Return the (x, y) coordinate for the center point of the cell that contains the specified text.  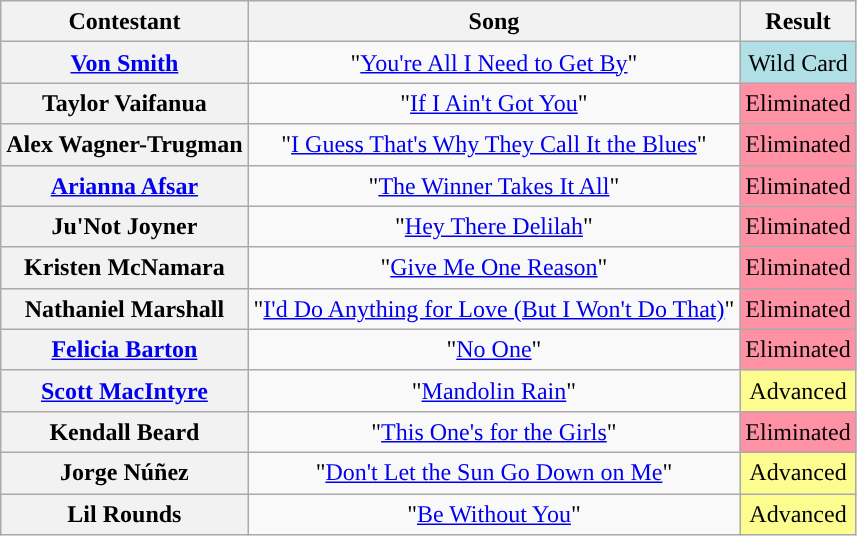
"Hey There Delilah" (494, 226)
"This One's for the Girls" (494, 432)
"You're All I Need to Get By" (494, 62)
Nathaniel Marshall (124, 308)
Result (798, 22)
"If I Ain't Got You" (494, 104)
"No One" (494, 350)
"The Winner Takes It All" (494, 186)
Kristen McNamara (124, 268)
Song (494, 22)
Scott MacIntyre (124, 390)
Contestant (124, 22)
Ju'Not Joyner (124, 226)
"Mandolin Rain" (494, 390)
Alex Wagner-Trugman (124, 144)
Jorge Núñez (124, 472)
Felicia Barton (124, 350)
"Be Without You" (494, 514)
Arianna Afsar (124, 186)
"Don't Let the Sun Go Down on Me" (494, 472)
Wild Card (798, 62)
Taylor Vaifanua (124, 104)
"Give Me One Reason" (494, 268)
Lil Rounds (124, 514)
"I'd Do Anything for Love (But I Won't Do That)" (494, 308)
Kendall Beard (124, 432)
"I Guess That's Why They Call It the Blues" (494, 144)
Von Smith (124, 62)
